Capture the cell that displays the provided text and extract its (x, y) central coordinate. 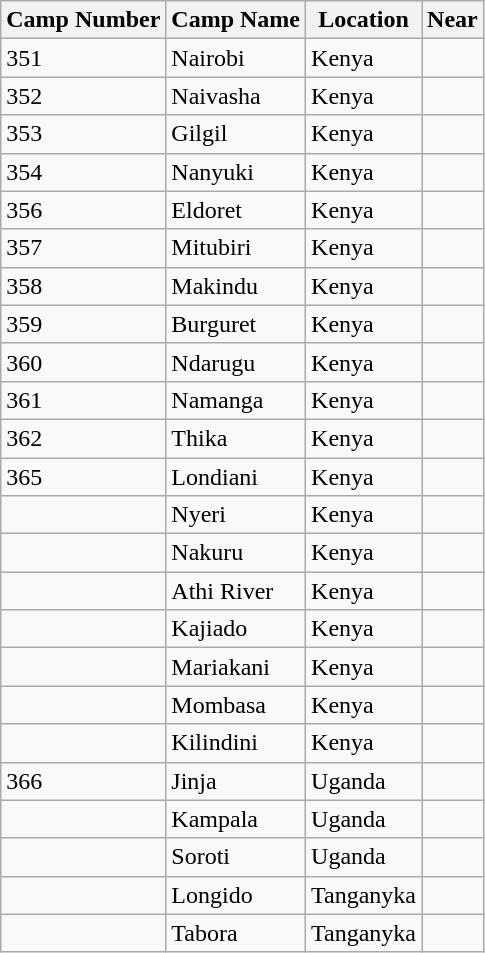
Soroti (236, 857)
357 (84, 248)
Makindu (236, 286)
Camp Name (236, 20)
Athi River (236, 591)
Nyeri (236, 515)
353 (84, 134)
Nanyuki (236, 172)
Longido (236, 895)
354 (84, 172)
Mombasa (236, 705)
Thika (236, 438)
359 (84, 324)
Naivasha (236, 96)
351 (84, 58)
361 (84, 400)
Namanga (236, 400)
Location (364, 20)
365 (84, 477)
362 (84, 438)
Mariakani (236, 667)
Mitubiri (236, 248)
352 (84, 96)
Ndarugu (236, 362)
Nairobi (236, 58)
Kilindini (236, 743)
Burguret (236, 324)
360 (84, 362)
Kampala (236, 819)
Near (453, 20)
366 (84, 781)
356 (84, 210)
Eldoret (236, 210)
Camp Number (84, 20)
Londiani (236, 477)
Tabora (236, 933)
Jinja (236, 781)
Nakuru (236, 553)
Gilgil (236, 134)
358 (84, 286)
Kajiado (236, 629)
